Return the [X, Y] coordinate for the center point of the cell that contains the specified text.  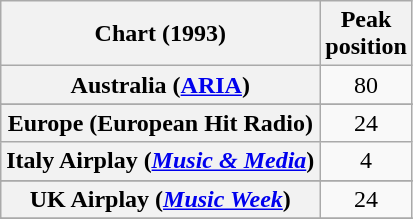
Europe (European Hit Radio) [160, 123]
Chart (1993) [160, 34]
80 [366, 85]
Australia (ARIA) [160, 85]
UK Airplay (Music Week) [160, 199]
4 [366, 161]
Italy Airplay (Music & Media) [160, 161]
Peakposition [366, 34]
